Extract the [X, Y] coordinate from the center of the cell holding the provided text.  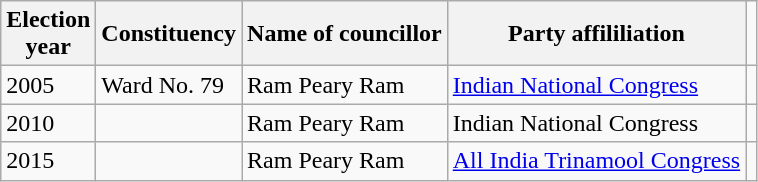
All India Trinamool Congress [596, 161]
Name of councillor [345, 34]
Constituency [169, 34]
2010 [48, 123]
Election year [48, 34]
Party affililiation [596, 34]
Ward No. 79 [169, 85]
2005 [48, 85]
2015 [48, 161]
